Return the [x, y] coordinate for the center point of the cell that contains the specified text.  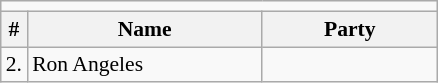
2. [14, 65]
Party [350, 29]
Ron Angeles [144, 65]
# [14, 29]
Name [144, 29]
